Capture the cell that displays the provided text and extract its [x, y] central coordinate. 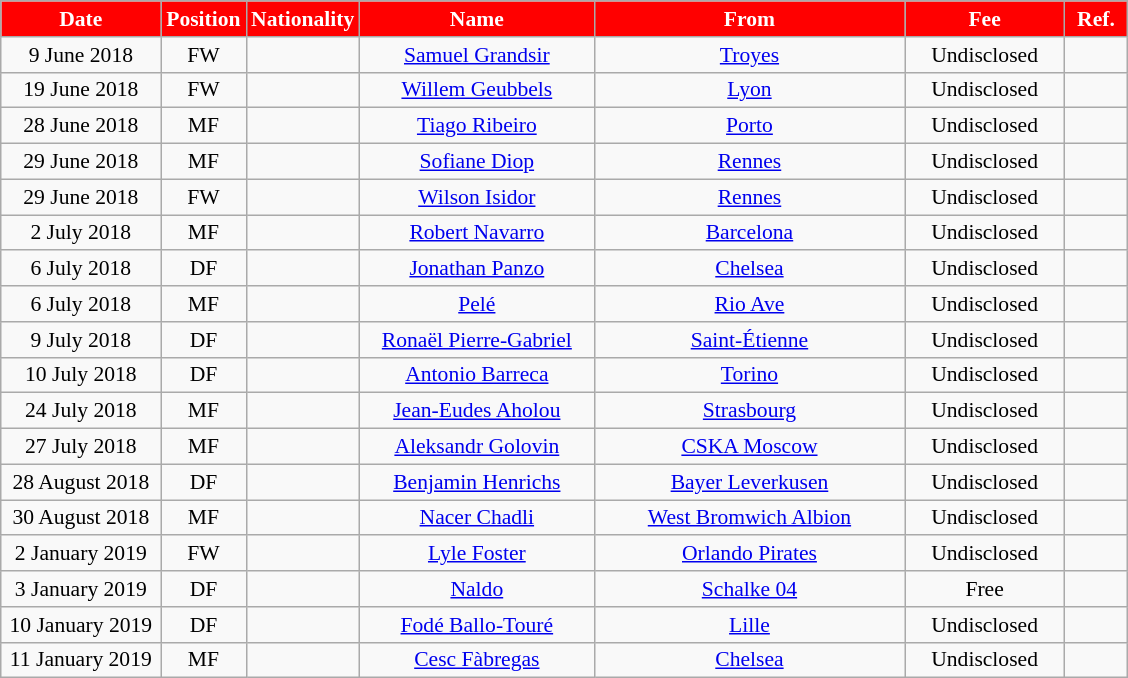
Fee [985, 19]
Willem Geubbels [476, 90]
From [749, 19]
Tiago Ribeiro [476, 126]
2 July 2018 [81, 233]
Schalke 04 [749, 589]
Rio Ave [749, 304]
11 January 2019 [81, 660]
Fodé Ballo-Touré [476, 625]
Free [985, 589]
Jean-Eudes Aholou [476, 411]
Name [476, 19]
Cesc Fàbregas [476, 660]
Benjamin Henrichs [476, 482]
24 July 2018 [81, 411]
West Bromwich Albion [749, 518]
10 January 2019 [81, 625]
Lyon [749, 90]
Wilson Isidor [476, 197]
27 July 2018 [81, 447]
19 June 2018 [81, 90]
Aleksandr Golovin [476, 447]
2 January 2019 [81, 554]
30 August 2018 [81, 518]
Antonio Barreca [476, 375]
Lille [749, 625]
Troyes [749, 55]
Position [204, 19]
Naldo [476, 589]
Saint-Étienne [749, 340]
Nacer Chadli [476, 518]
Ronaël Pierre-Gabriel [476, 340]
Nationality [302, 19]
28 June 2018 [81, 126]
10 July 2018 [81, 375]
CSKA Moscow [749, 447]
9 June 2018 [81, 55]
Lyle Foster [476, 554]
28 August 2018 [81, 482]
Sofiane Diop [476, 162]
9 July 2018 [81, 340]
Samuel Grandsir [476, 55]
Ref. [1096, 19]
Barcelona [749, 233]
Date [81, 19]
Robert Navarro [476, 233]
3 January 2019 [81, 589]
Strasbourg [749, 411]
Porto [749, 126]
Jonathan Panzo [476, 269]
Bayer Leverkusen [749, 482]
Pelé [476, 304]
Torino [749, 375]
Orlando Pirates [749, 554]
